From the cell containing the given text, extract its center point as (X, Y) coordinate. 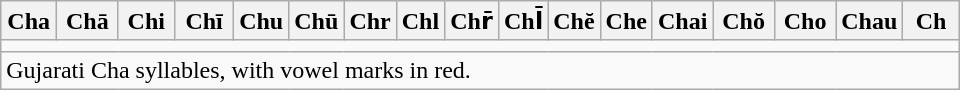
Cho (804, 21)
Chai (682, 21)
Chū (316, 21)
Cha (29, 21)
Chr̄ (472, 21)
Chl (420, 21)
Chr (370, 21)
Chi (146, 21)
Chĕ (574, 21)
Ch (931, 21)
Chau (870, 21)
Chl̄ (522, 21)
Che (626, 21)
Chŏ (744, 21)
Chu (262, 21)
Gujarati Cha syllables, with vowel marks in red. (480, 70)
Chī (204, 21)
Chā (88, 21)
